Pinpoint the cell where the given text exists, returning its (X, Y) midpoint coordinate. 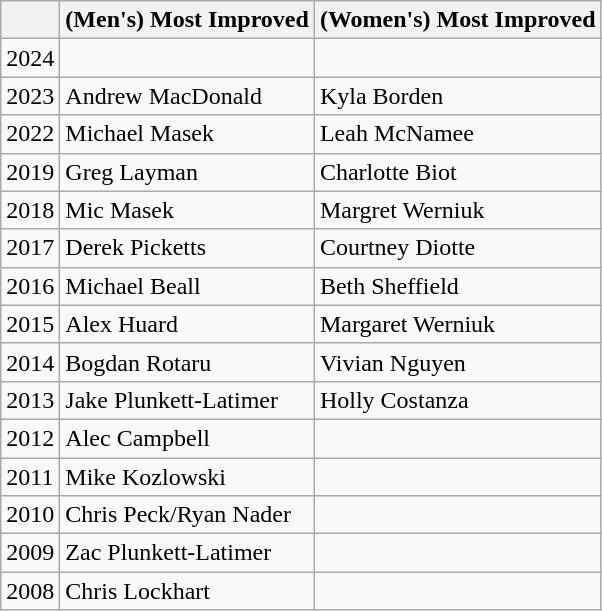
Margaret Werniuk (458, 324)
Michael Beall (188, 286)
Andrew MacDonald (188, 96)
Margret Werniuk (458, 210)
(Men's) Most Improved (188, 20)
2008 (30, 591)
Jake Plunkett-Latimer (188, 400)
2012 (30, 438)
Michael Masek (188, 134)
2014 (30, 362)
2009 (30, 553)
Leah McNamee (458, 134)
Alec Campbell (188, 438)
Kyla Borden (458, 96)
2018 (30, 210)
2019 (30, 172)
Zac Plunkett-Latimer (188, 553)
Mike Kozlowski (188, 477)
2024 (30, 58)
2016 (30, 286)
Chris Lockhart (188, 591)
2023 (30, 96)
Holly Costanza (458, 400)
Vivian Nguyen (458, 362)
2010 (30, 515)
Derek Picketts (188, 248)
Bogdan Rotaru (188, 362)
2013 (30, 400)
2011 (30, 477)
Charlotte Biot (458, 172)
Mic Masek (188, 210)
2017 (30, 248)
2022 (30, 134)
(Women's) Most Improved (458, 20)
Chris Peck/Ryan Nader (188, 515)
Beth Sheffield (458, 286)
Greg Layman (188, 172)
Alex Huard (188, 324)
Courtney Diotte (458, 248)
2015 (30, 324)
